Pinpoint the cell where the given text exists, returning its [x, y] midpoint coordinate. 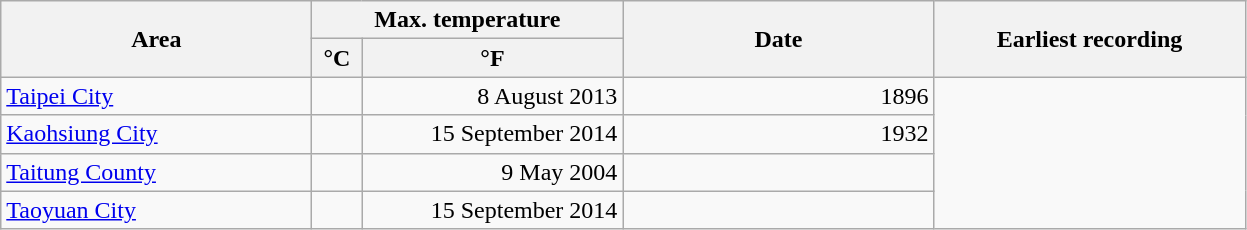
8 August 2013 [492, 96]
9 May 2004 [492, 172]
Date [778, 39]
°C [337, 58]
Taoyuan City [156, 210]
1932 [778, 134]
°F [492, 58]
Max. temperature [468, 20]
Earliest recording [1090, 39]
1896 [778, 96]
Taitung County [156, 172]
Taipei City [156, 96]
Area [156, 39]
Kaohsiung City [156, 134]
